Output the [x, y] coordinate of the center of the cell containing the given text.  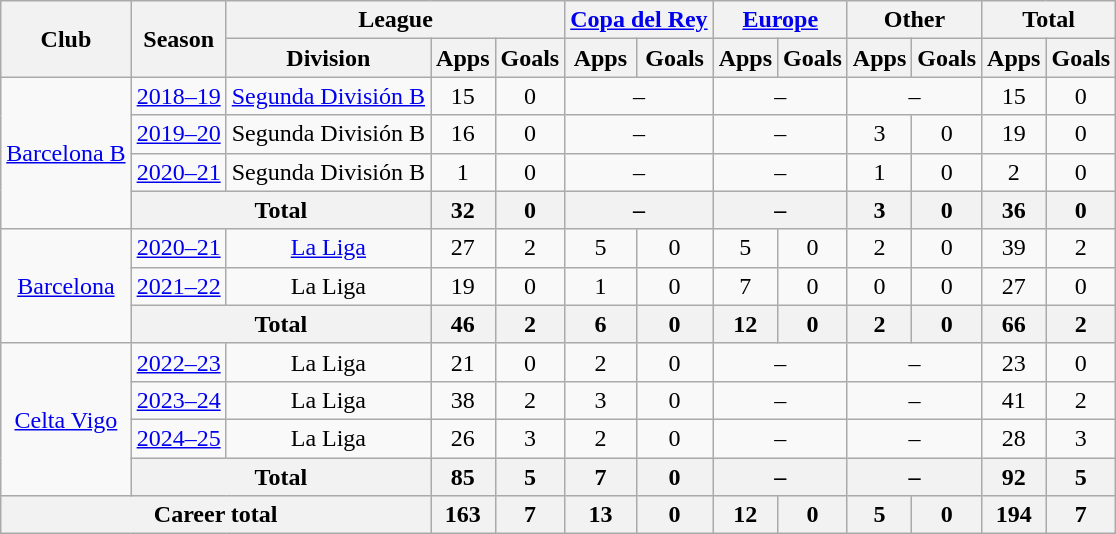
66 [1014, 324]
85 [463, 477]
26 [463, 438]
Barcelona B [66, 153]
21 [463, 362]
46 [463, 324]
6 [600, 324]
Career total [216, 515]
Season [178, 39]
2024–25 [178, 438]
Europe [780, 20]
32 [463, 210]
Other [914, 20]
2019–20 [178, 134]
36 [1014, 210]
League [396, 20]
Club [66, 39]
28 [1014, 438]
2023–24 [178, 400]
163 [463, 515]
2022–23 [178, 362]
Barcelona [66, 286]
38 [463, 400]
Celta Vigo [66, 419]
194 [1014, 515]
23 [1014, 362]
2018–19 [178, 96]
13 [600, 515]
Copa del Rey [639, 20]
41 [1014, 400]
92 [1014, 477]
Division [328, 58]
16 [463, 134]
39 [1014, 248]
2021–22 [178, 286]
